Provide the [x, y] coordinate of the cell's center where the given text is located.  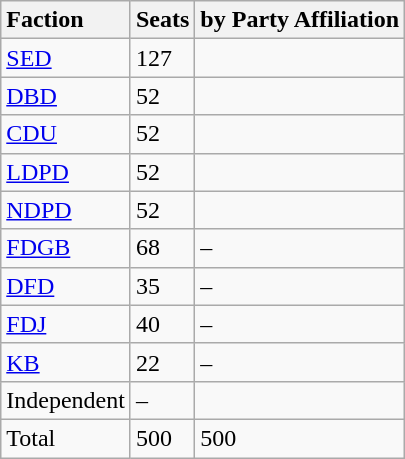
Total [66, 438]
Faction [66, 20]
22 [162, 362]
FDGB [66, 248]
35 [162, 286]
LDPD [66, 172]
Seats [162, 20]
by Party Affiliation [300, 20]
Independent [66, 400]
NDPD [66, 210]
SED [66, 58]
68 [162, 248]
127 [162, 58]
KB [66, 362]
40 [162, 324]
CDU [66, 134]
DFD [66, 286]
FDJ [66, 324]
DBD [66, 96]
